Provide the (x, y) coordinate of the cell's center where the given text is located.  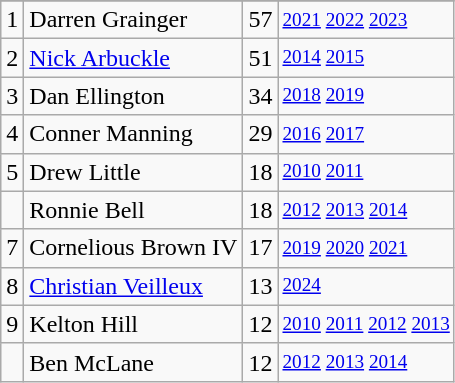
Nick Arbuckle (134, 58)
Dan Ellington (134, 96)
34 (260, 96)
Darren Grainger (134, 20)
2010 2011 2012 2013 (366, 324)
51 (260, 58)
Conner Manning (134, 134)
Ronnie Bell (134, 210)
29 (260, 134)
Christian Veilleux (134, 286)
Ben McLane (134, 362)
2016 2017 (366, 134)
2010 2011 (366, 172)
2024 (366, 286)
Drew Little (134, 172)
8 (12, 286)
Kelton Hill (134, 324)
9 (12, 324)
2014 2015 (366, 58)
4 (12, 134)
57 (260, 20)
1 (12, 20)
2018 2019 (366, 96)
2019 2020 2021 (366, 248)
3 (12, 96)
2 (12, 58)
13 (260, 286)
2021 2022 2023 (366, 20)
7 (12, 248)
Cornelious Brown IV (134, 248)
5 (12, 172)
17 (260, 248)
